Capture the cell that displays the provided text and extract its [x, y] central coordinate. 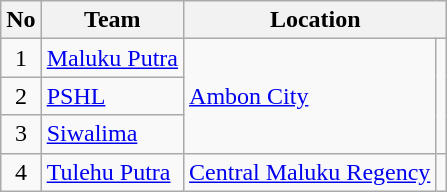
4 [21, 172]
Ambon City [310, 96]
3 [21, 134]
No [21, 20]
Location [316, 20]
2 [21, 96]
PSHL [112, 96]
Team [112, 20]
Siwalima [112, 134]
Tulehu Putra [112, 172]
Maluku Putra [112, 58]
Central Maluku Regency [310, 172]
1 [21, 58]
